Search for the cell housing the specified text and yield its [x, y] center coordinate. 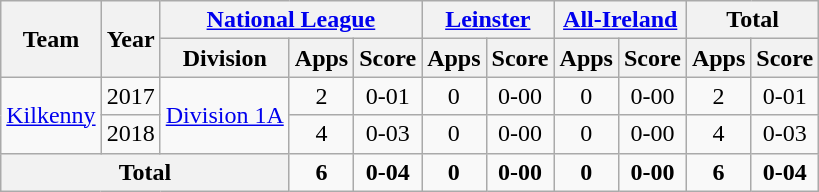
Division 1A [224, 115]
Leinster [488, 20]
2018 [130, 134]
Kilkenny [51, 115]
Year [130, 39]
Division [224, 58]
National League [290, 20]
2017 [130, 96]
All-Ireland [620, 20]
Team [51, 39]
